Identify which cell holds the provided text, then report its (X, Y) central coordinate. 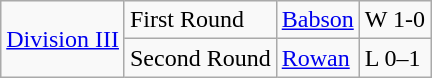
L 0–1 (394, 58)
W 1-0 (394, 20)
First Round (200, 20)
Babson (318, 20)
Division III (63, 39)
Second Round (200, 58)
Rowan (318, 58)
